From the cell containing the given text, extract its center point as (x, y) coordinate. 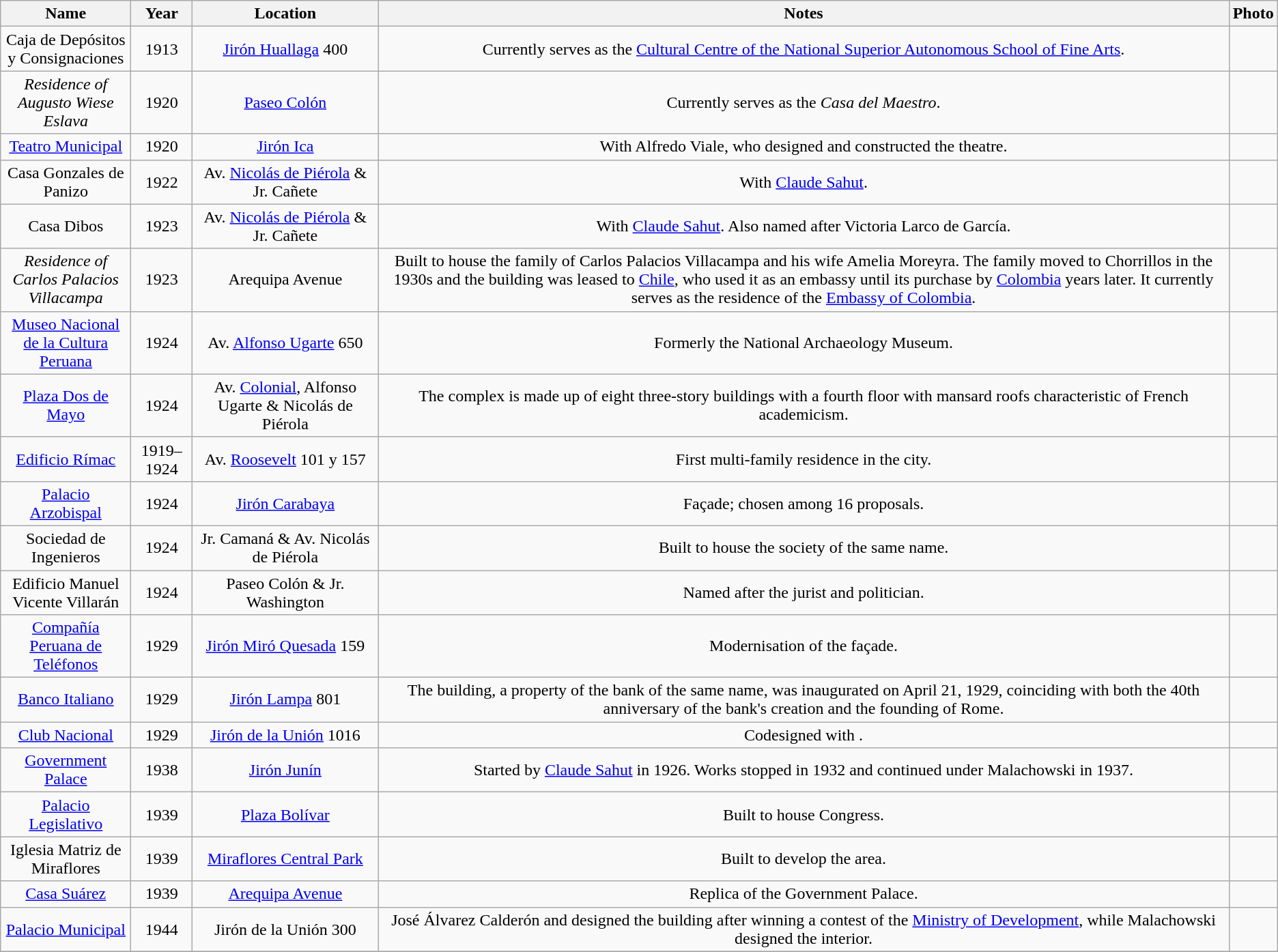
Built to house Congress. (804, 815)
With Claude Sahut. (804, 182)
1913 (162, 49)
Jirón Lampa 801 (285, 700)
Residence of Augusto Wiese Eslava (66, 102)
Built to house the society of the same name. (804, 547)
Museo Nacional de la Cultura Peruana (66, 343)
Photo (1253, 14)
Jirón Junín (285, 770)
1938 (162, 770)
Currently serves as the Casa del Maestro. (804, 102)
Av. Colonial, Alfonso Ugarte & Nicolás de Piérola (285, 405)
1922 (162, 182)
Jirón de la Unión 1016 (285, 735)
Banco Italiano (66, 700)
Name (66, 14)
Paseo Colón (285, 102)
Replica of the Government Palace. (804, 894)
Compañía Peruana de Teléfonos (66, 646)
Location (285, 14)
Edificio Manuel Vicente Villarán (66, 592)
Notes (804, 14)
Casa Suárez (66, 894)
The complex is made up of eight three-story buildings with a fourth floor with mansard roofs characteristic of French academicism. (804, 405)
Edificio Rímac (66, 459)
Club Nacional (66, 735)
Sociedad de Ingenieros (66, 547)
Caja de Depósitos y Consignaciones (66, 49)
Teatro Municipal (66, 147)
Casa Dibos (66, 227)
Government Palace (66, 770)
Av. Alfonso Ugarte 650 (285, 343)
Formerly the National Archaeology Museum. (804, 343)
Year (162, 14)
Façade; chosen among 16 proposals. (804, 504)
With Alfredo Viale, who designed and constructed the theatre. (804, 147)
Named after the jurist and politician. (804, 592)
Palacio Municipal (66, 929)
Jirón Ica (285, 147)
Iglesia Matriz de Miraflores (66, 859)
Jirón Miró Quesada 159 (285, 646)
Av. Roosevelt 101 y 157 (285, 459)
Palacio Arzobispal (66, 504)
Jirón Carabaya (285, 504)
1944 (162, 929)
Plaza Bolívar (285, 815)
Currently serves as the Cultural Centre of the National Superior Autonomous School of Fine Arts. (804, 49)
Built to develop the area. (804, 859)
Jirón Huallaga 400 (285, 49)
Started by Claude Sahut in 1926. Works stopped in 1932 and continued under Malachowski in 1937. (804, 770)
With Claude Sahut. Also named after Victoria Larco de García. (804, 227)
Plaza Dos de Mayo (66, 405)
Jirón de la Unión 300 (285, 929)
Residence of Carlos Palacios Villacampa (66, 280)
Miraflores Central Park (285, 859)
Palacio Legislativo (66, 815)
First multi-family residence in the city. (804, 459)
1919–1924 (162, 459)
José Álvarez Calderón and designed the building after winning a contest of the Ministry of Development, while Malachowski designed the interior. (804, 929)
Modernisation of the façade. (804, 646)
Casa Gonzales de Panizo (66, 182)
Jr. Camaná & Av. Nicolás de Piérola (285, 547)
Codesigned with . (804, 735)
Paseo Colón & Jr. Washington (285, 592)
